Scan for the cell matching the given text and deliver its (X, Y) coordinate at center. 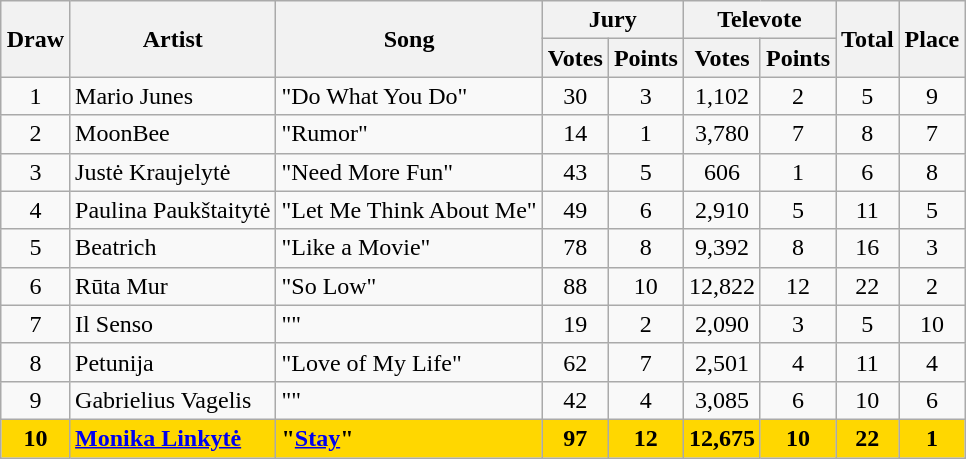
Place (932, 39)
"Do What You Do" (409, 96)
2,090 (722, 324)
97 (575, 438)
"Let Me Think About Me" (409, 210)
9,392 (722, 248)
62 (575, 362)
Rūta Mur (173, 286)
Il Senso (173, 324)
78 (575, 248)
Paulina Paukštaitytė (173, 210)
Monika Linkytė (173, 438)
3,085 (722, 400)
Mario Junes (173, 96)
Televote (759, 20)
"Like a Movie" (409, 248)
"So Low" (409, 286)
19 (575, 324)
49 (575, 210)
30 (575, 96)
Artist (173, 39)
606 (722, 172)
43 (575, 172)
3,780 (722, 134)
Petunija (173, 362)
"Rumor" (409, 134)
1,102 (722, 96)
Song (409, 39)
Justė Kraujelytė (173, 172)
12,675 (722, 438)
"Love of My Life" (409, 362)
16 (868, 248)
Total (868, 39)
"Stay" (409, 438)
14 (575, 134)
Beatrich (173, 248)
"Need More Fun" (409, 172)
12,822 (722, 286)
2,501 (722, 362)
Draw (35, 39)
MoonBee (173, 134)
42 (575, 400)
Jury (612, 20)
Gabrielius Vagelis (173, 400)
2,910 (722, 210)
88 (575, 286)
